Output the (x, y) coordinate of the center of the cell containing the given text.  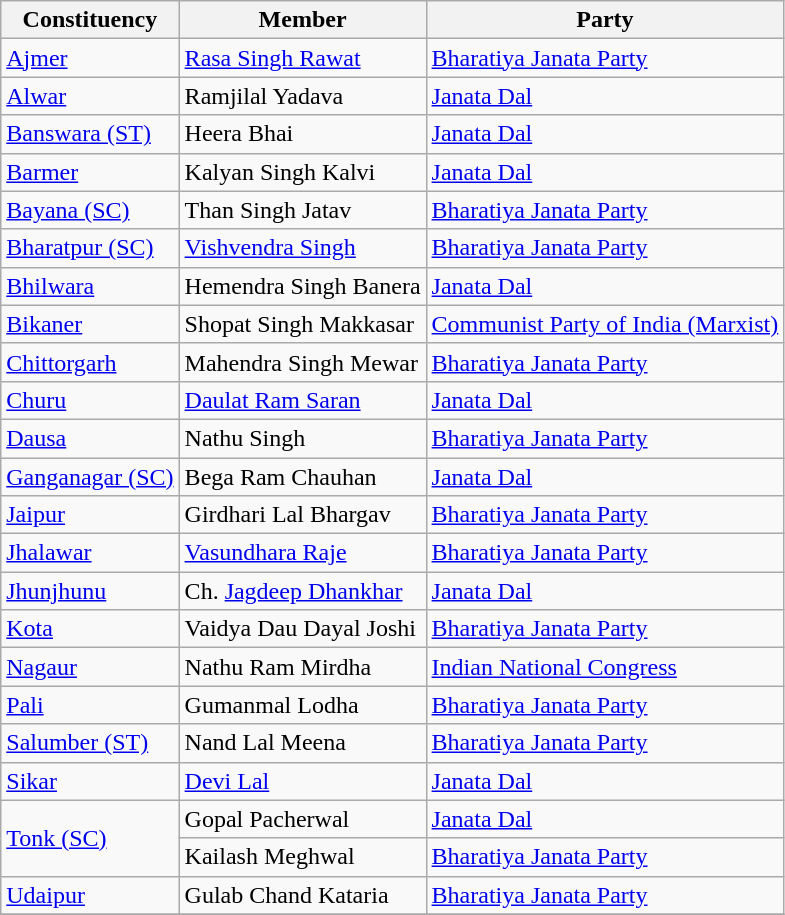
Banswara (ST) (90, 134)
Bharatpur (SC) (90, 248)
Member (302, 20)
Alwar (90, 96)
Udaipur (90, 895)
Ganganagar (SC) (90, 477)
Jaipur (90, 515)
Girdhari Lal Bhargav (302, 515)
Bega Ram Chauhan (302, 477)
Jhunjhunu (90, 591)
Daulat Ram Saran (302, 400)
Bhilwara (90, 286)
Bayana (SC) (90, 210)
Heera Bhai (302, 134)
Nagaur (90, 667)
Mahendra Singh Mewar (302, 362)
Than Singh Jatav (302, 210)
Nand Lal Meena (302, 743)
Kalyan Singh Kalvi (302, 172)
Ramjilal Yadava (302, 96)
Pali (90, 705)
Jhalawar (90, 553)
Rasa Singh Rawat (302, 58)
Gopal Pacherwal (302, 819)
Vasundhara Raje (302, 553)
Kailash Meghwal (302, 857)
Gumanmal Lodha (302, 705)
Kota (90, 629)
Communist Party of India (Marxist) (605, 324)
Nathu Ram Mirdha (302, 667)
Shopat Singh Makkasar (302, 324)
Barmer (90, 172)
Churu (90, 400)
Dausa (90, 438)
Vishvendra Singh (302, 248)
Vaidya Dau Dayal Joshi (302, 629)
Bikaner (90, 324)
Gulab Chand Kataria (302, 895)
Ch. Jagdeep Dhankhar (302, 591)
Indian National Congress (605, 667)
Devi Lal (302, 781)
Constituency (90, 20)
Tonk (SC) (90, 838)
Chittorgarh (90, 362)
Hemendra Singh Banera (302, 286)
Ajmer (90, 58)
Party (605, 20)
Sikar (90, 781)
Nathu Singh (302, 438)
Salumber (ST) (90, 743)
